Pinpoint the cell where the given text exists, returning its (X, Y) midpoint coordinate. 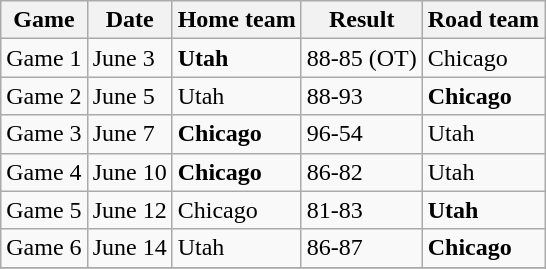
86-82 (362, 172)
June 12 (130, 210)
Date (130, 20)
Game 3 (44, 134)
86-87 (362, 248)
June 10 (130, 172)
June 5 (130, 96)
Game (44, 20)
88-93 (362, 96)
Game 1 (44, 58)
Result (362, 20)
Game 4 (44, 172)
Home team (236, 20)
96-54 (362, 134)
Road team (483, 20)
June 14 (130, 248)
Game 6 (44, 248)
Game 2 (44, 96)
Game 5 (44, 210)
June 3 (130, 58)
81-83 (362, 210)
June 7 (130, 134)
88-85 (OT) (362, 58)
